Scan for the cell matching the given text and deliver its (X, Y) coordinate at center. 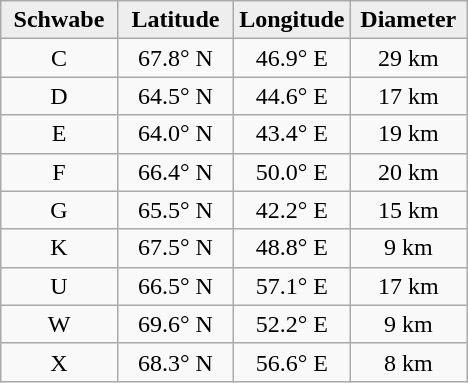
65.5° N (175, 210)
69.6° N (175, 324)
8 km (408, 362)
29 km (408, 58)
Diameter (408, 20)
19 km (408, 134)
X (59, 362)
48.8° E (292, 248)
57.1° E (292, 286)
U (59, 286)
66.5° N (175, 286)
Schwabe (59, 20)
Longitude (292, 20)
Latitude (175, 20)
F (59, 172)
20 km (408, 172)
44.6° E (292, 96)
67.5° N (175, 248)
W (59, 324)
64.5° N (175, 96)
56.6° E (292, 362)
D (59, 96)
E (59, 134)
G (59, 210)
C (59, 58)
66.4° N (175, 172)
67.8° N (175, 58)
43.4° E (292, 134)
K (59, 248)
52.2° E (292, 324)
50.0° E (292, 172)
68.3° N (175, 362)
46.9° E (292, 58)
64.0° N (175, 134)
15 km (408, 210)
42.2° E (292, 210)
